Return the [X, Y] coordinate for the center point of the cell that contains the specified text.  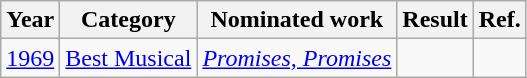
Year [30, 20]
Best Musical [128, 58]
Nominated work [297, 20]
Category [128, 20]
1969 [30, 58]
Promises, Promises [297, 58]
Result [435, 20]
Ref. [500, 20]
